Extract the [x, y] coordinate from the center of the cell holding the provided text.  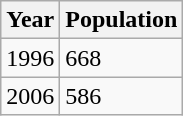
668 [122, 58]
2006 [30, 96]
1996 [30, 58]
Year [30, 20]
586 [122, 96]
Population [122, 20]
